Identify which cell holds the provided text, then report its [X, Y] central coordinate. 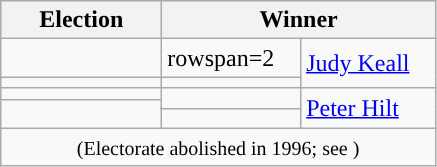
Winner [299, 20]
Judy Keall [368, 64]
(Electorate abolished in 1996; see ) [218, 147]
Election [82, 20]
rowspan=2 [232, 58]
Peter Hilt [368, 108]
